Search for the cell housing the specified text and yield its [X, Y] center coordinate. 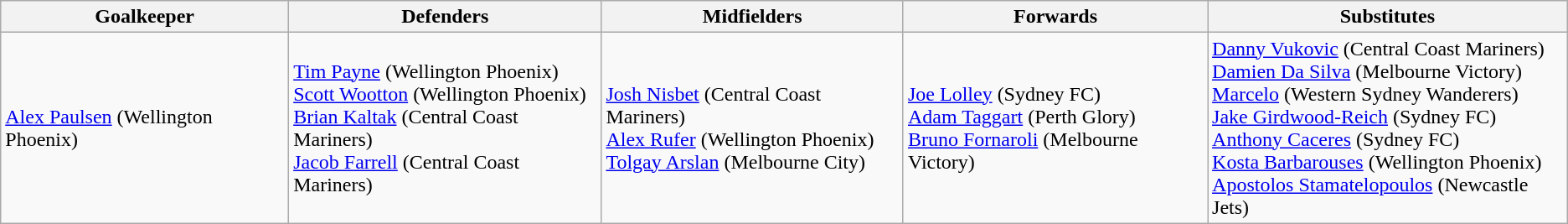
Joe Lolley (Sydney FC) Adam Taggart (Perth Glory) Bruno Fornaroli (Melbourne Victory) [1055, 128]
Goalkeeper [145, 17]
Josh Nisbet (Central Coast Mariners) Alex Rufer (Wellington Phoenix) Tolgay Arslan (Melbourne City) [752, 128]
Defenders [446, 17]
Substitutes [1388, 17]
Tim Payne (Wellington Phoenix) Scott Wootton (Wellington Phoenix) Brian Kaltak (Central Coast Mariners) Jacob Farrell (Central Coast Mariners) [446, 128]
Alex Paulsen (Wellington Phoenix) [145, 128]
Forwards [1055, 17]
Midfielders [752, 17]
